From the cell containing the given text, extract its center point as (x, y) coordinate. 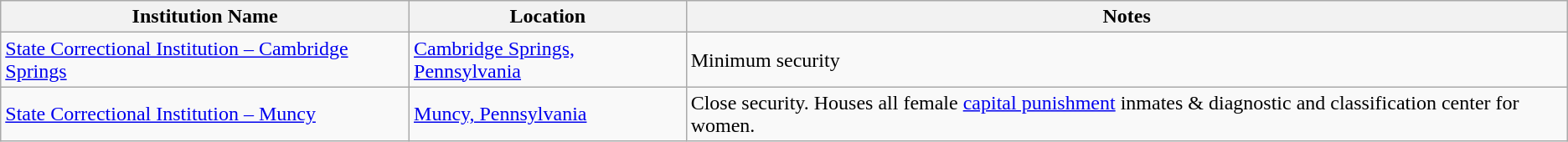
Minimum security (1127, 60)
State Correctional Institution – Muncy (205, 114)
Institution Name (205, 17)
Cambridge Springs, Pennsylvania (548, 60)
Close security. Houses all female capital punishment inmates & diagnostic and classification center for women. (1127, 114)
Notes (1127, 17)
Muncy, Pennsylvania (548, 114)
Location (548, 17)
State Correctional Institution – Cambridge Springs (205, 60)
